Determine the (x, y) coordinate at the center of the cell enclosing the given text.  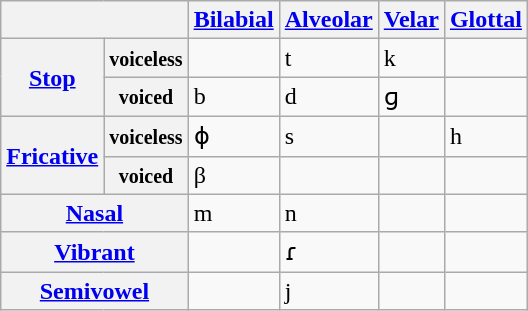
ɸ (234, 136)
Fricative (52, 155)
Glottal (486, 20)
Velar (411, 20)
k (411, 58)
h (486, 136)
d (328, 97)
ɾ (328, 252)
Bilabial (234, 20)
n (328, 213)
Vibrant (94, 252)
b (234, 97)
t (328, 58)
Stop (52, 78)
Semivowel (94, 291)
m (234, 213)
ɡ (411, 97)
j (328, 291)
Alveolar (328, 20)
β (234, 175)
s (328, 136)
Nasal (94, 213)
